Identify which cell holds the provided text, then report its [X, Y] central coordinate. 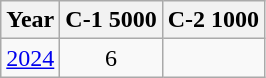
2024 [30, 58]
C-2 1000 [213, 20]
6 [111, 58]
Year [30, 20]
C-1 5000 [111, 20]
